From the cell containing the given text, extract its center point as [x, y] coordinate. 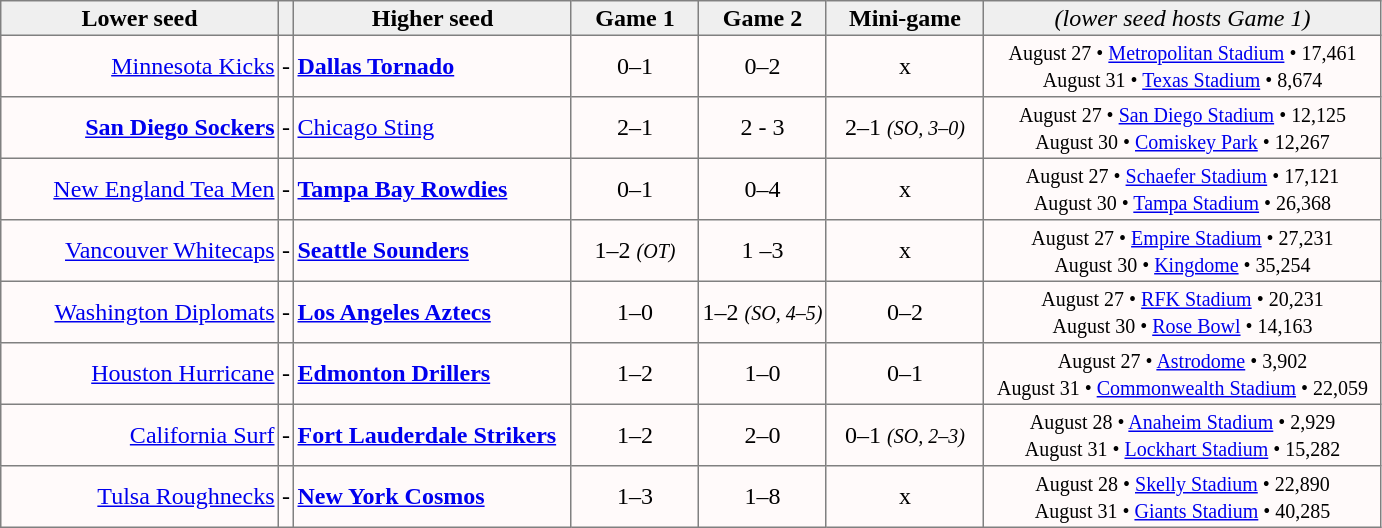
Vancouver Whitecaps [140, 251]
0–4 [763, 189]
Edmonton Drillers [433, 374]
Minnesota Kicks [140, 66]
1–8 [763, 497]
New England Tea Men [140, 189]
Washington Diplomats [140, 312]
Game 1 [635, 18]
2–1 (SO, 3–0) [905, 128]
August 27 • Empire Stadium • 27,231August 30 • Kingdome • 35,254 [1183, 251]
August 27 • Metropolitan Stadium • 17,461August 31 • Texas Stadium • 8,674 [1183, 66]
1–2 (SO, 4–5) [763, 312]
Houston Hurricane [140, 374]
August 28 • Skelly Stadium • 22,890August 31 • Giants Stadium • 40,285 [1183, 497]
(lower seed hosts Game 1) [1183, 18]
August 27 • Schaefer Stadium • 17,121August 30 • Tampa Stadium • 26,368 [1183, 189]
1–2 (OT) [635, 251]
San Diego Sockers [140, 128]
Tulsa Roughnecks [140, 497]
2 - 3 [763, 128]
August 27 • Astrodome • 3,902August 31 • Commonwealth Stadium • 22,059 [1183, 374]
Fort Lauderdale Strikers [433, 435]
Mini-game [905, 18]
Chicago Sting [433, 128]
1 –3 [763, 251]
1–3 [635, 497]
Seattle Sounders [433, 251]
August 27 • RFK Stadium • 20,231August 30 • Rose Bowl • 14,163 [1183, 312]
August 27 • San Diego Stadium • 12,125August 30 • Comiskey Park • 12,267 [1183, 128]
Los Angeles Aztecs [433, 312]
New York Cosmos [433, 497]
Lower seed [140, 18]
Game 2 [763, 18]
August 28 • Anaheim Stadium • 2,929August 31 • Lockhart Stadium • 15,282 [1183, 435]
Tampa Bay Rowdies [433, 189]
California Surf [140, 435]
0–1 (SO, 2–3) [905, 435]
Dallas Tornado [433, 66]
Higher seed [433, 18]
2–0 [763, 435]
2–1 [635, 128]
